Identify which cell holds the provided text, then report its [x, y] central coordinate. 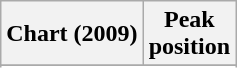
Peakposition [189, 34]
Chart (2009) [72, 34]
